Output the (X, Y) coordinate of the center of the cell containing the given text.  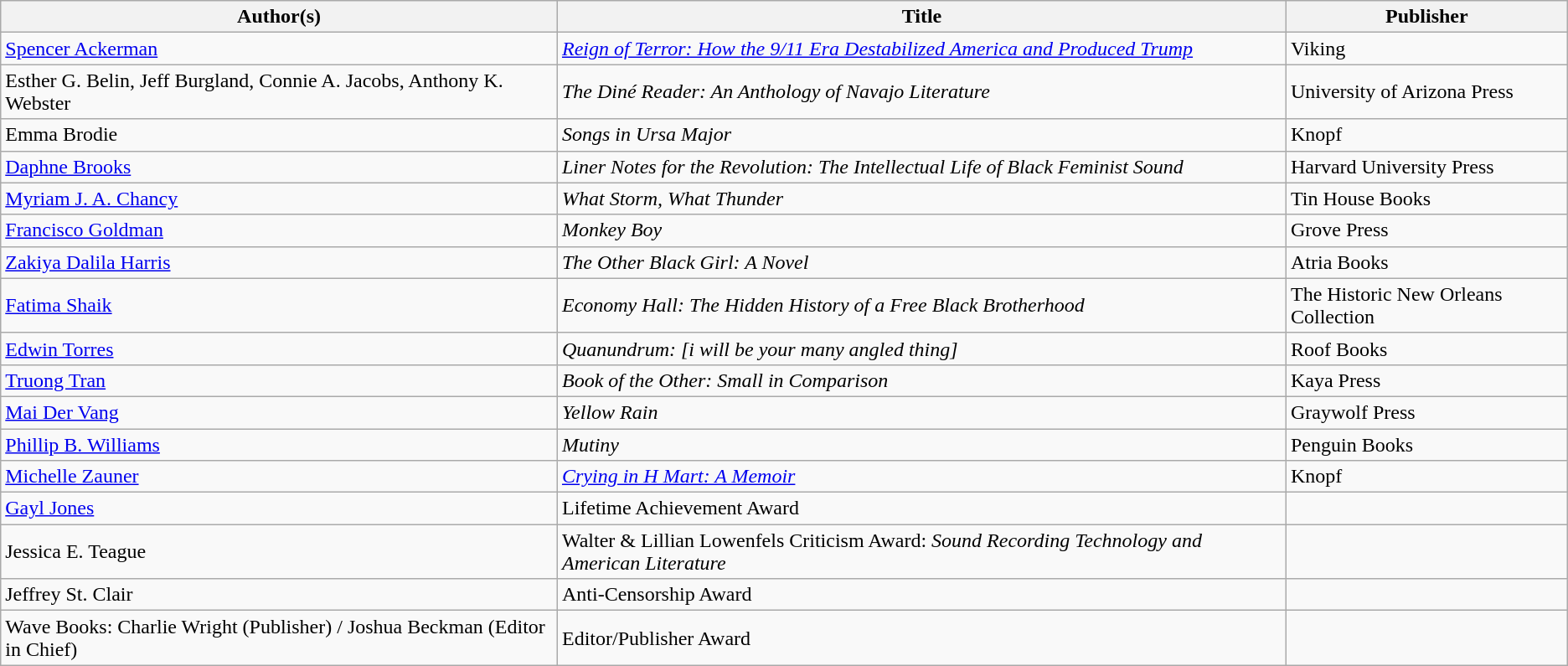
Quanundrum: [i will be your many angled thing] (921, 348)
Gayl Jones (280, 509)
Emma Brodie (280, 135)
The Diné Reader: An Anthology of Navajo Literature (921, 92)
Yellow Rain (921, 412)
Jessica E. Teague (280, 551)
Songs in Ursa Major (921, 135)
Mutiny (921, 445)
Truong Tran (280, 380)
Author(s) (280, 17)
Walter & Lillian Lowenfels Criticism Award: Sound Recording Technology and American Literature (921, 551)
Grove Press (1426, 230)
Book of the Other: Small in Comparison (921, 380)
Atria Books (1426, 262)
Wave Books: Charlie Wright (Publisher) / Joshua Beckman (Editor in Chief) (280, 638)
Liner Notes for the Revolution: The Intellectual Life of Black Feminist Sound (921, 167)
Fatima Shaik (280, 305)
Penguin Books (1426, 445)
Reign of Terror: How the 9/11 Era Destabilized America and Produced Trump (921, 49)
Anti-Censorship Award (921, 595)
Kaya Press (1426, 380)
Roof Books (1426, 348)
The Historic New Orleans Collection (1426, 305)
Publisher (1426, 17)
Economy Hall: The Hidden History of a Free Black Brotherhood (921, 305)
Daphne Brooks (280, 167)
Viking (1426, 49)
Harvard University Press (1426, 167)
Title (921, 17)
Zakiya Dalila Harris (280, 262)
University of Arizona Press (1426, 92)
Crying in H Mart: A Memoir (921, 477)
Edwin Torres (280, 348)
Jeffrey St. Clair (280, 595)
Monkey Boy (921, 230)
Graywolf Press (1426, 412)
Spencer Ackerman (280, 49)
Michelle Zauner (280, 477)
The Other Black Girl: A Novel (921, 262)
Mai Der Vang (280, 412)
What Storm, What Thunder (921, 199)
Myriam J. A. Chancy (280, 199)
Francisco Goldman (280, 230)
Tin House Books (1426, 199)
Lifetime Achievement Award (921, 509)
Phillip B. Williams (280, 445)
Esther G. Belin, Jeff Burgland, Connie A. Jacobs, Anthony K. Webster (280, 92)
Editor/Publisher Award (921, 638)
